Scan for the cell matching the given text and deliver its (x, y) coordinate at center. 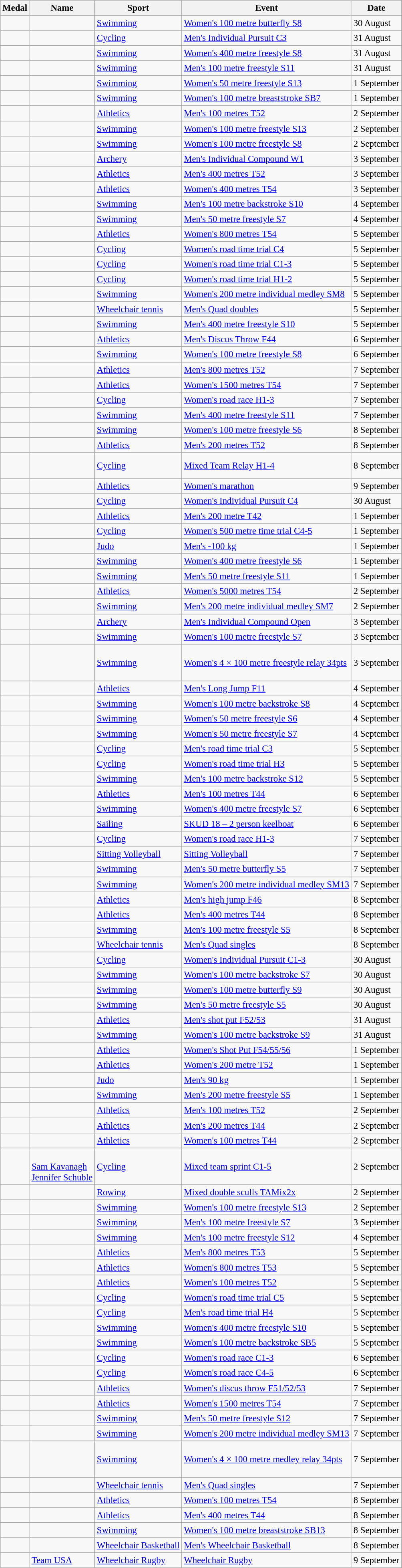
Women's marathon (267, 486)
Men's 100 metre freestyle S12 (267, 1237)
Date (376, 8)
Wheelchair Basketball (138, 1546)
Women's 200 metre T52 (267, 1065)
Mixed team sprint C1-5 (267, 1166)
Women's 800 metres T53 (267, 1267)
Rowing (138, 1192)
Men's 200 metres T44 (267, 1125)
Women's 100 metres T54 (267, 1500)
Men's 50 metre freestyle S7 (267, 219)
Men's 200 metre freestyle S5 (267, 1095)
Women's road time trial H3 (267, 764)
Men's 50 metre freestyle S11 (267, 576)
Women's Shot Put F54/55/56 (267, 1050)
Men's 800 metres T53 (267, 1253)
Event (267, 8)
Women's discus throw F51/52/53 (267, 1388)
Women's 100 metre freestyle S7 (267, 636)
Women's 5000 metres T54 (267, 591)
Women's 50 metre freestyle S7 (267, 733)
Women's 100 metre breaststroke SB13 (267, 1530)
Men's 50 metre butterfly S5 (267, 869)
Men's Individual Compound W1 (267, 159)
Sam KavanaghJennifer Schuble (62, 1166)
Men's 100 metre backstroke S10 (267, 204)
Mixed double sculls TAMix2x (267, 1192)
Men's 200 metres T52 (267, 445)
Men's Long Jump F11 (267, 688)
Men's 50 metre freestyle S12 (267, 1418)
Men's 100 metre freestyle S11 (267, 68)
Women's 50 metre freestyle S13 (267, 83)
Women's road race C4-5 (267, 1373)
Men's Quad doubles (267, 309)
Team USA (62, 1560)
Sport (138, 8)
Women's 400 metre freestyle S6 (267, 561)
Men's shot put F52/53 (267, 1020)
Medal (15, 8)
Men's 200 metre T42 (267, 516)
Men's 100 metre freestyle S5 (267, 929)
Women's road race C1-3 (267, 1358)
Women's 4 × 100 metre medley relay 34pts (267, 1459)
Men's -100 kg (267, 546)
Men's 400 metres T52 (267, 174)
Women's 100 metre breaststroke SB7 (267, 98)
Name (62, 8)
Women's 400 metre freestyle S10 (267, 1328)
Women's road time trial C1-3 (267, 264)
Women's 100 metre backstroke SB5 (267, 1343)
Men's Individual Pursuit C3 (267, 38)
Men's Discus Throw F44 (267, 339)
Women's 100 metre freestyle S6 (267, 430)
Women's Individual Pursuit C4 (267, 501)
Women's 50 metre freestyle S6 (267, 719)
Women's 200 metre individual medley SM8 (267, 294)
Men's 400 metre freestyle S11 (267, 415)
Men's 100 metres T44 (267, 794)
Men's Individual Compound Open (267, 622)
Women's 400 metre freestyle S7 (267, 809)
Women's road time trial C4 (267, 249)
Men's 100 metre backstroke S12 (267, 779)
Men's 90 kg (267, 1080)
Women's 4 × 100 metre freestyle relay 34pts (267, 663)
Men's 50 metre freestyle S5 (267, 1005)
Women's 400 metres T54 (267, 189)
Men's road time trial H4 (267, 1313)
Women's 100 metre backstroke S8 (267, 703)
Men's 100 metre freestyle S7 (267, 1222)
Women's 800 metres T54 (267, 234)
SKUD 18 – 2 person keelboat (267, 824)
Sailing (138, 824)
Women's 100 metre backstroke S9 (267, 1035)
Mixed Team Relay H1-4 (267, 466)
Women's 100 metre backstroke S7 (267, 975)
Men's high jump F46 (267, 899)
Men's Wheelchair Basketball (267, 1546)
Women's 500 metre time trial C4-5 (267, 531)
Men's 800 metres T52 (267, 370)
Women's 400 metre freestyle S8 (267, 53)
Women's 100 metre butterfly S8 (267, 23)
Women's 100 metres T44 (267, 1140)
Women's road time trial C5 (267, 1298)
Women's 100 metre butterfly S9 (267, 990)
Women's 100 metres T52 (267, 1283)
Women's Individual Pursuit C1-3 (267, 960)
Women's road time trial H1-2 (267, 279)
Men's road time trial C3 (267, 749)
Men's 200 metre individual medley SM7 (267, 606)
Men's 400 metre freestyle S10 (267, 324)
